Pinpoint the cell where the given text exists, returning its (x, y) midpoint coordinate. 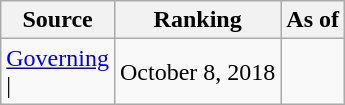
As of (313, 20)
Source (58, 20)
Ranking (197, 20)
October 8, 2018 (197, 72)
Governing| (58, 72)
